Output the (X, Y) coordinate of the center of the cell containing the given text.  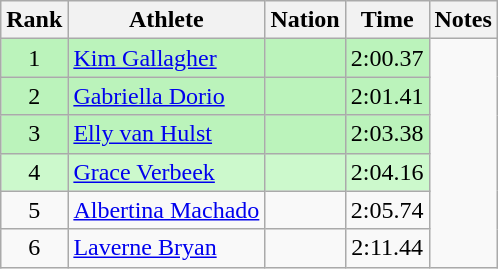
1 (34, 58)
2:00.37 (387, 58)
6 (34, 248)
2:11.44 (387, 248)
Gabriella Dorio (166, 96)
2 (34, 96)
5 (34, 210)
Albertina Machado (166, 210)
2:01.41 (387, 96)
3 (34, 134)
Laverne Bryan (166, 248)
Nation (305, 20)
Athlete (166, 20)
2:04.16 (387, 172)
Notes (463, 20)
Elly van Hulst (166, 134)
2:03.38 (387, 134)
2:05.74 (387, 210)
Rank (34, 20)
Time (387, 20)
Grace Verbeek (166, 172)
4 (34, 172)
Kim Gallagher (166, 58)
